Determine the (x, y) coordinate at the center of the cell enclosing the given text.  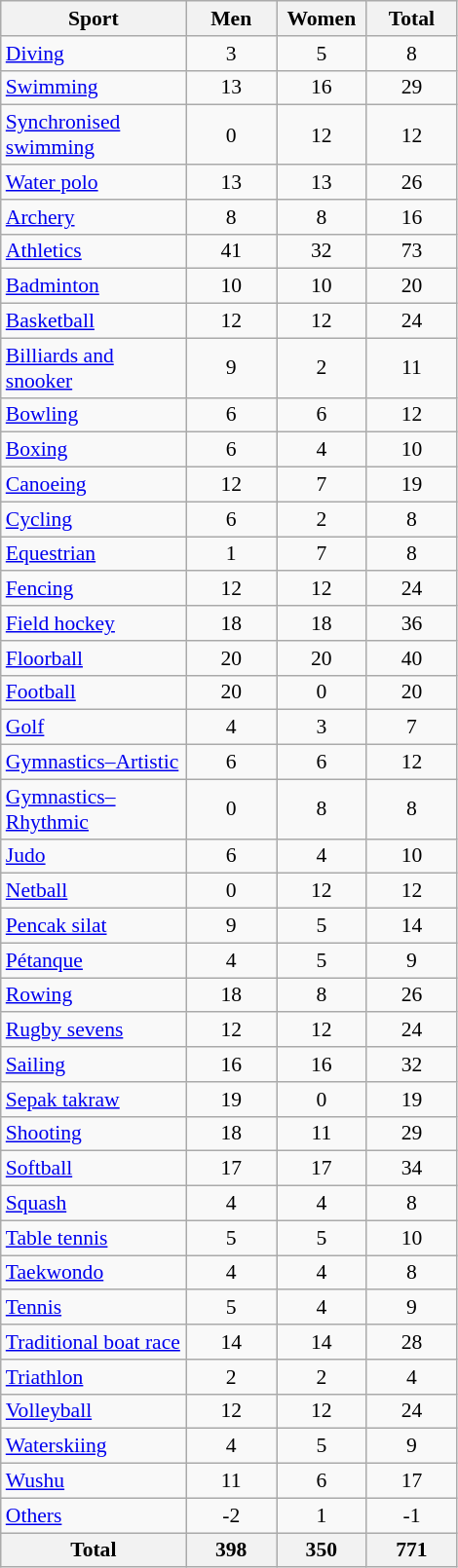
Others (94, 1515)
Triathlon (94, 1377)
Wushu (94, 1481)
Swimming (94, 88)
Diving (94, 54)
Synchronised swimming (94, 134)
Canoeing (94, 485)
398 (232, 1550)
Pétanque (94, 960)
Billiards and snooker (94, 368)
Sailing (94, 1064)
40 (411, 658)
73 (411, 251)
Softball (94, 1169)
Equestrian (94, 554)
34 (411, 1169)
Archery (94, 217)
Golf (94, 728)
Squash (94, 1204)
Netball (94, 891)
350 (322, 1550)
-2 (232, 1515)
Taekwondo (94, 1273)
771 (411, 1550)
Women (322, 19)
Table tennis (94, 1238)
Waterskiing (94, 1446)
28 (411, 1342)
41 (232, 251)
Gymnastics–Artistic (94, 763)
Judo (94, 856)
Sport (94, 19)
Traditional boat race (94, 1342)
Gymnastics–Rhythmic (94, 808)
36 (411, 623)
Boxing (94, 450)
-1 (411, 1515)
Pencak silat (94, 926)
Badminton (94, 286)
Volleyball (94, 1411)
Rugby sevens (94, 1030)
Athletics (94, 251)
Floorball (94, 658)
Tennis (94, 1308)
Water polo (94, 182)
Field hockey (94, 623)
Men (232, 19)
Cycling (94, 519)
Bowling (94, 415)
Rowing (94, 995)
Fencing (94, 589)
Sepak takraw (94, 1100)
Basketball (94, 321)
Shooting (94, 1134)
Football (94, 692)
